For the text-containing cell, return its midpoint in (x, y) coordinate format. 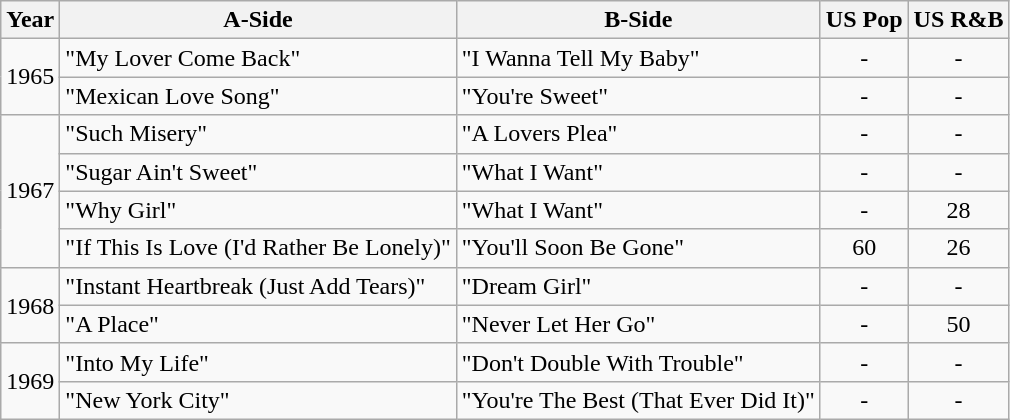
"Into My Life" (258, 362)
"Mexican Love Song" (258, 96)
50 (958, 324)
"Dream Girl" (638, 286)
A-Side (258, 20)
"Why Girl" (258, 210)
"I Wanna Tell My Baby" (638, 58)
B-Side (638, 20)
"My Lover Come Back" (258, 58)
1968 (30, 305)
"A Lovers Plea" (638, 134)
1969 (30, 381)
1965 (30, 77)
US Pop (864, 20)
"You're Sweet" (638, 96)
"Don't Double With Trouble" (638, 362)
"Instant Heartbreak (Just Add Tears)" (258, 286)
"Sugar Ain't Sweet" (258, 172)
Year (30, 20)
28 (958, 210)
"A Place" (258, 324)
"You're The Best (That Ever Did It)" (638, 400)
60 (864, 248)
26 (958, 248)
"Never Let Her Go" (638, 324)
"Such Misery" (258, 134)
US R&B (958, 20)
"New York City" (258, 400)
"You'll Soon Be Gone" (638, 248)
1967 (30, 191)
"If This Is Love (I'd Rather Be Lonely)" (258, 248)
